Extract the [x, y] coordinate from the center of the cell holding the provided text.  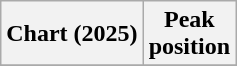
Peakposition [189, 34]
Chart (2025) [72, 34]
